Pinpoint the cell where the given text exists, returning its (X, Y) midpoint coordinate. 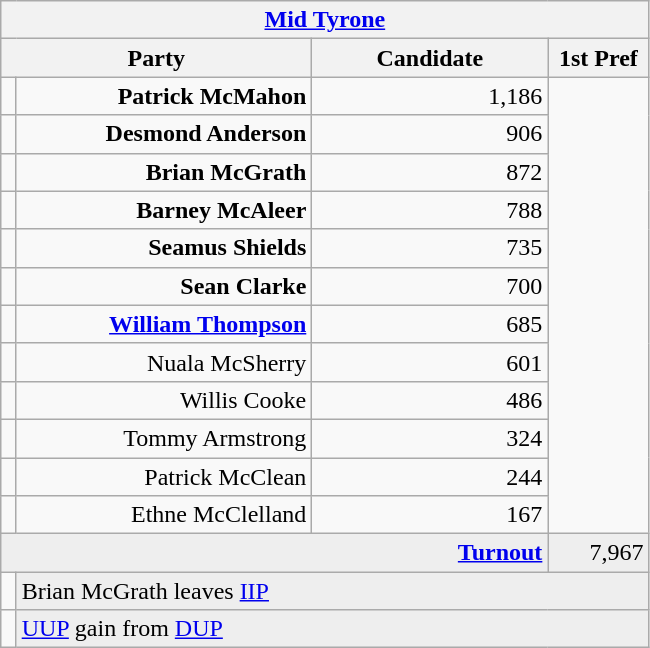
906 (430, 134)
UUP gain from DUP (332, 629)
700 (430, 286)
Tommy Armstrong (164, 438)
William Thompson (164, 324)
324 (430, 438)
Brian McGrath leaves IIP (332, 591)
Desmond Anderson (164, 134)
Candidate (430, 58)
Nuala McSherry (164, 362)
Brian McGrath (164, 172)
167 (430, 515)
Sean Clarke (164, 286)
486 (430, 400)
244 (430, 477)
Willis Cooke (164, 400)
685 (430, 324)
Mid Tyrone (325, 20)
Party (156, 58)
Ethne McClelland (164, 515)
Seamus Shields (164, 248)
788 (430, 210)
Patrick McClean (164, 477)
735 (430, 248)
Turnout (274, 553)
1st Pref (598, 58)
Barney McAleer (164, 210)
601 (430, 362)
7,967 (598, 553)
1,186 (430, 96)
Patrick McMahon (164, 96)
872 (430, 172)
